Return the (x, y) coordinate for the center point of the cell that contains the specified text.  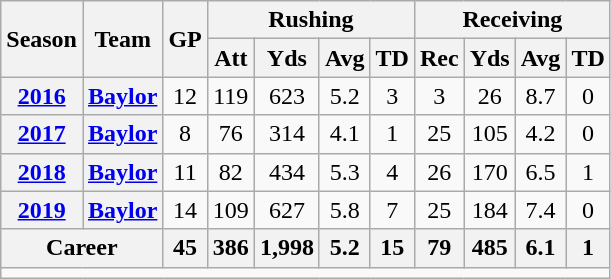
7 (392, 210)
4.1 (344, 134)
5.3 (344, 172)
15 (392, 248)
105 (490, 134)
Rushing (310, 20)
434 (286, 172)
45 (185, 248)
4.2 (540, 134)
2017 (42, 134)
8 (185, 134)
623 (286, 96)
170 (490, 172)
14 (185, 210)
5.8 (344, 210)
GP (185, 39)
119 (230, 96)
1,998 (286, 248)
79 (439, 248)
314 (286, 134)
76 (230, 134)
2019 (42, 210)
Rec (439, 58)
82 (230, 172)
4 (392, 172)
11 (185, 172)
Receiving (512, 20)
2016 (42, 96)
8.7 (540, 96)
184 (490, 210)
Team (122, 39)
6.1 (540, 248)
627 (286, 210)
386 (230, 248)
2018 (42, 172)
7.4 (540, 210)
Season (42, 39)
Career (82, 248)
485 (490, 248)
6.5 (540, 172)
12 (185, 96)
109 (230, 210)
Att (230, 58)
